From the cell containing the given text, extract its center point as (X, Y) coordinate. 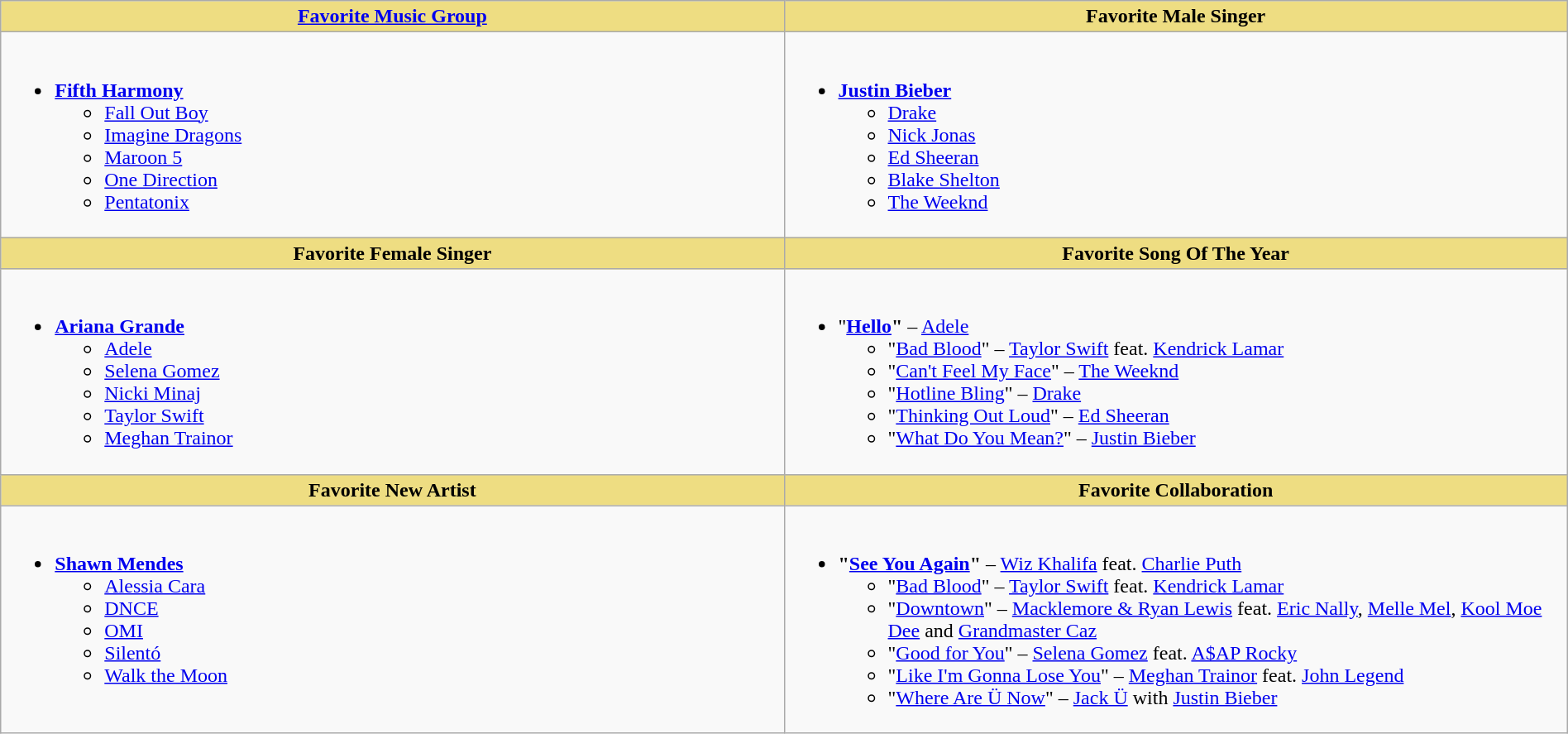
Favorite New Artist (392, 490)
Shawn MendesAlessia CaraDNCEOMISilentóWalk the Moon (392, 619)
Favorite Collaboration (1176, 490)
Favorite Music Group (392, 17)
Favorite Female Singer (392, 253)
Favorite Song Of The Year (1176, 253)
Fifth HarmonyFall Out BoyImagine DragonsMaroon 5One DirectionPentatonix (392, 135)
Justin BieberDrakeNick JonasEd SheeranBlake SheltonThe Weeknd (1176, 135)
Ariana GrandeAdeleSelena GomezNicki MinajTaylor SwiftMeghan Trainor (392, 372)
Favorite Male Singer (1176, 17)
